Extract the (x, y) coordinate from the center of the cell holding the provided text.  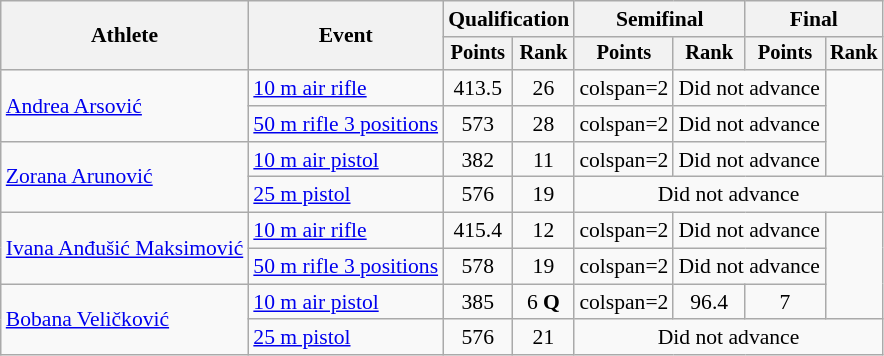
385 (478, 302)
Ivana Anđušić Maksimović (125, 248)
26 (543, 88)
382 (478, 160)
6 Q (543, 302)
11 (543, 160)
Bobana Veličković (125, 320)
Athlete (125, 36)
Qualification (508, 19)
7 (785, 302)
413.5 (478, 88)
Event (346, 36)
Zorana Arunović (125, 178)
96.4 (709, 302)
21 (543, 338)
Final (814, 19)
573 (478, 124)
12 (543, 231)
Andrea Arsović (125, 106)
578 (478, 267)
28 (543, 124)
415.4 (478, 231)
Semifinal (660, 19)
